Pinpoint the cell where the given text exists, returning its (X, Y) midpoint coordinate. 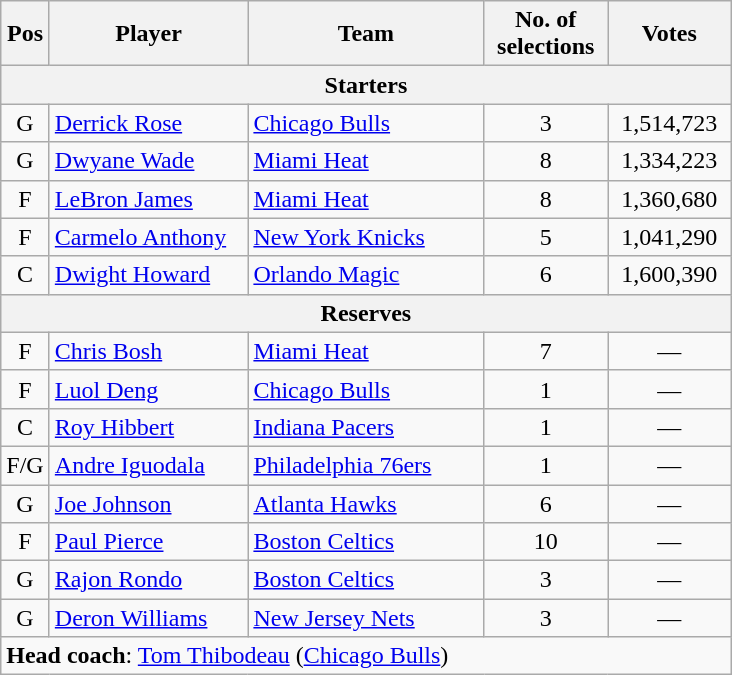
No. of selections (546, 34)
Joe Johnson (148, 503)
1,600,390 (670, 275)
Derrick Rose (148, 123)
1,360,680 (670, 199)
Reserves (366, 313)
7 (546, 351)
Votes (670, 34)
1,041,290 (670, 237)
Team (366, 34)
New Jersey Nets (366, 618)
Indiana Pacers (366, 427)
LeBron James (148, 199)
New York Knicks (366, 237)
Luol Deng (148, 389)
10 (546, 542)
Atlanta Hawks (366, 503)
Deron Williams (148, 618)
1,334,223 (670, 161)
F/G (26, 465)
Paul Pierce (148, 542)
Dwyane Wade (148, 161)
Andre Iguodala (148, 465)
Roy Hibbert (148, 427)
Starters (366, 85)
Head coach: Tom Thibodeau (Chicago Bulls) (366, 656)
Dwight Howard (148, 275)
Orlando Magic (366, 275)
Carmelo Anthony (148, 237)
Philadelphia 76ers (366, 465)
Player (148, 34)
Chris Bosh (148, 351)
Pos (26, 34)
5 (546, 237)
1,514,723 (670, 123)
Rajon Rondo (148, 580)
